Detect which cell encompasses the target text, then output its (x, y) center coordinate. 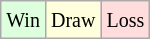
Win (24, 20)
Loss (126, 20)
Draw (72, 20)
